Extract the [X, Y] coordinate from the center of the cell holding the provided text.  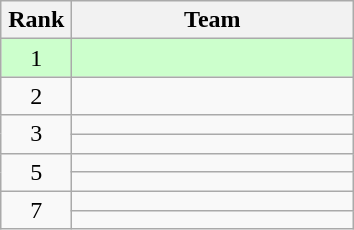
Rank [36, 20]
Team [212, 20]
3 [36, 134]
7 [36, 210]
2 [36, 96]
1 [36, 58]
5 [36, 172]
